Identify which cell holds the provided text, then report its (X, Y) central coordinate. 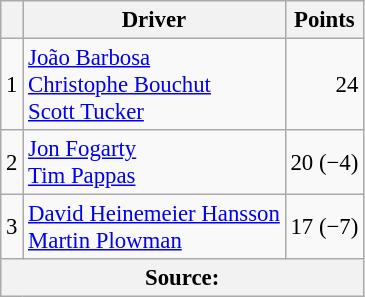
24 (324, 85)
1 (12, 85)
João Barbosa Christophe Bouchut Scott Tucker (154, 85)
David Heinemeier Hansson Martin Plowman (154, 228)
Points (324, 20)
Source: (182, 278)
3 (12, 228)
Jon Fogarty Tim Pappas (154, 162)
Driver (154, 20)
17 (−7) (324, 228)
2 (12, 162)
20 (−4) (324, 162)
